From the cell containing the given text, extract its center point as (x, y) coordinate. 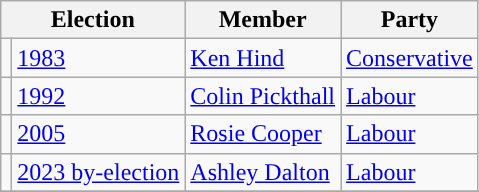
Conservative (410, 58)
Election (93, 20)
Ken Hind (263, 58)
Member (263, 20)
Rosie Cooper (263, 134)
1983 (98, 58)
Ashley Dalton (263, 172)
2005 (98, 134)
Colin Pickthall (263, 96)
1992 (98, 96)
Party (410, 20)
2023 by-election (98, 172)
